Return [X, Y] of the center of cell containing provided text 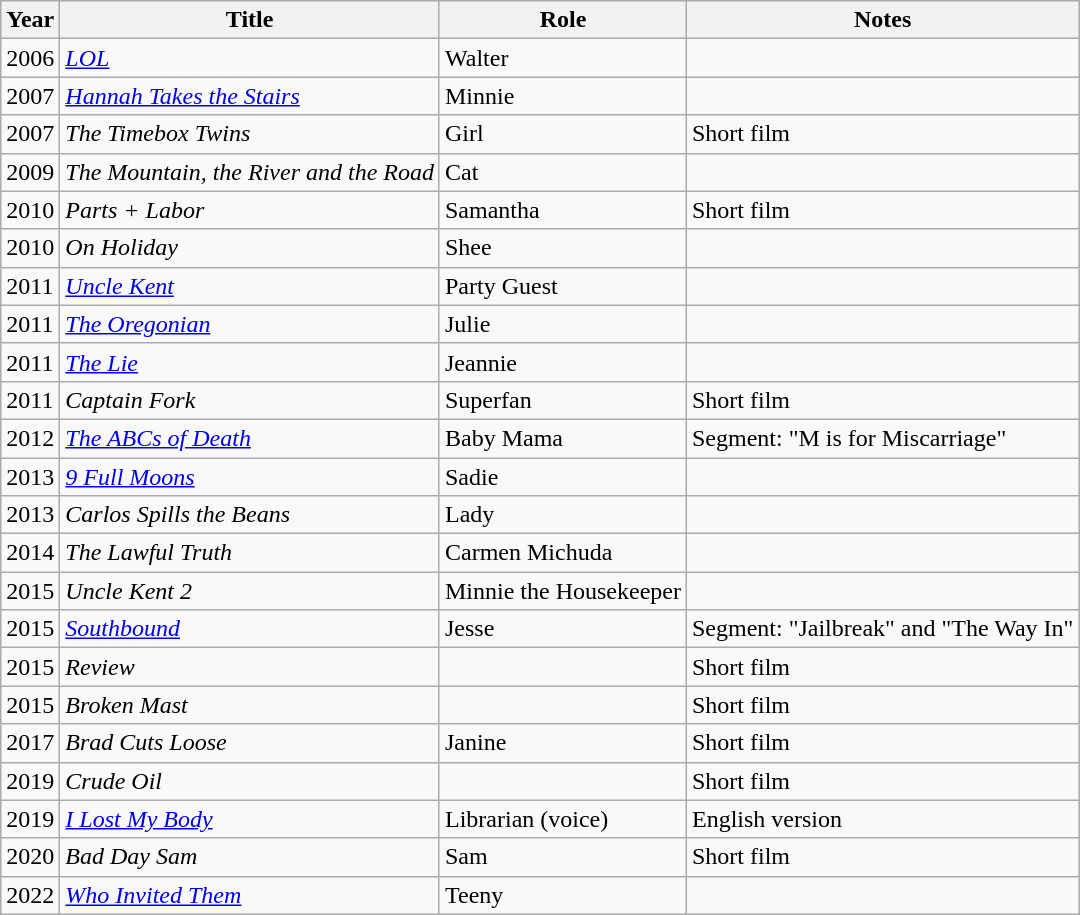
I Lost My Body [250, 819]
Southbound [250, 629]
Review [250, 667]
The Lawful Truth [250, 553]
The Timebox Twins [250, 134]
Baby Mama [562, 438]
Jesse [562, 629]
Janine [562, 743]
Segment: "M is for Miscarriage" [882, 438]
Bad Day Sam [250, 857]
9 Full Moons [250, 477]
Broken Mast [250, 705]
Uncle Kent 2 [250, 591]
Carlos Spills the Beans [250, 515]
Superfan [562, 400]
The ABCs of Death [250, 438]
Teeny [562, 895]
Librarian (voice) [562, 819]
Who Invited Them [250, 895]
Role [562, 20]
2022 [30, 895]
Uncle Kent [250, 286]
English version [882, 819]
Parts + Labor [250, 210]
The Oregonian [250, 324]
Captain Fork [250, 400]
Brad Cuts Loose [250, 743]
Samantha [562, 210]
Notes [882, 20]
Year [30, 20]
Party Guest [562, 286]
Julie [562, 324]
2009 [30, 172]
Crude Oil [250, 781]
2006 [30, 58]
Girl [562, 134]
2012 [30, 438]
Carmen Michuda [562, 553]
Hannah Takes the Stairs [250, 96]
2020 [30, 857]
Sam [562, 857]
Minnie the Housekeeper [562, 591]
Segment: "Jailbreak" and "The Way In" [882, 629]
LOL [250, 58]
Jeannie [562, 362]
Cat [562, 172]
Sadie [562, 477]
Minnie [562, 96]
The Mountain, the River and the Road [250, 172]
Title [250, 20]
2017 [30, 743]
Walter [562, 58]
The Lie [250, 362]
Shee [562, 248]
On Holiday [250, 248]
Lady [562, 515]
2014 [30, 553]
